Detect which cell encompasses the target text, then output its (X, Y) center coordinate. 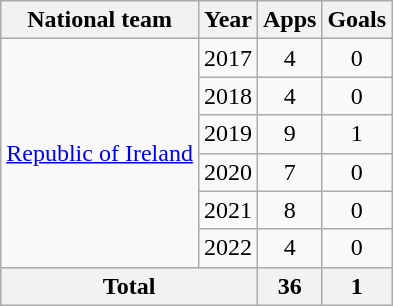
National team (100, 20)
2018 (228, 96)
Total (130, 286)
Year (228, 20)
7 (289, 172)
9 (289, 134)
Republic of Ireland (100, 153)
2022 (228, 248)
Goals (357, 20)
2021 (228, 210)
Apps (289, 20)
8 (289, 210)
36 (289, 286)
2017 (228, 58)
2020 (228, 172)
2019 (228, 134)
